For the text-containing cell, return its midpoint in [X, Y] coordinate format. 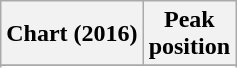
Peakposition [189, 34]
Chart (2016) [72, 34]
